Provide the [x, y] coordinate of the cell's center where the given text is located.  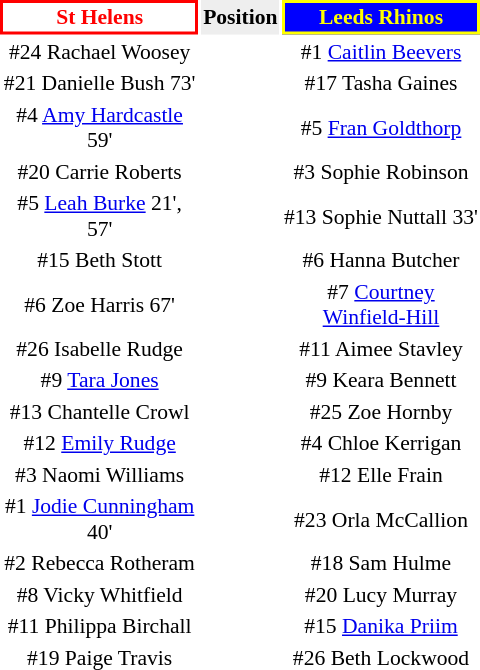
#7 Courtney Winfield-Hill [381, 305]
#4 Amy Hardcastle 59' [100, 127]
#4 Chloe Kerrigan [381, 443]
#11 Aimee Stavley [381, 348]
#26 Isabelle Rudge [100, 348]
#20 Carrie Roberts [100, 172]
#3 Naomi Williams [100, 474]
#6 Zoe Harris 67' [100, 305]
Leeds Rhinos [381, 17]
#17 Tasha Gaines [381, 83]
#24 Rachael Woosey [100, 52]
#13 Chantelle Crowl [100, 412]
#18 Sam Hulme [381, 563]
#23 Orla McCallion [381, 519]
#6 Hanna Butcher [381, 260]
#8 Vicky Whitfield [100, 594]
#12 Elle Frain [381, 474]
#15 Danika Priim [381, 626]
St Helens [100, 17]
#12 Emily Rudge [100, 443]
#15 Beth Stott [100, 260]
#11 Philippa Birchall [100, 626]
#3 Sophie Robinson [381, 172]
#5 Fran Goldthorp [381, 127]
#13 Sophie Nuttall 33' [381, 216]
#1 Caitlin Beevers [381, 52]
#5 Leah Burke 21', 57' [100, 216]
#9 Tara Jones [100, 380]
#21 Danielle Bush 73' [100, 83]
Position [240, 17]
#9 Keara Bennett [381, 380]
#20 Lucy Murray [381, 594]
#2 Rebecca Rotheram [100, 563]
#1 Jodie Cunningham 40' [100, 519]
#25 Zoe Hornby [381, 412]
